Extract the (X, Y) coordinate from the center of the cell holding the provided text.  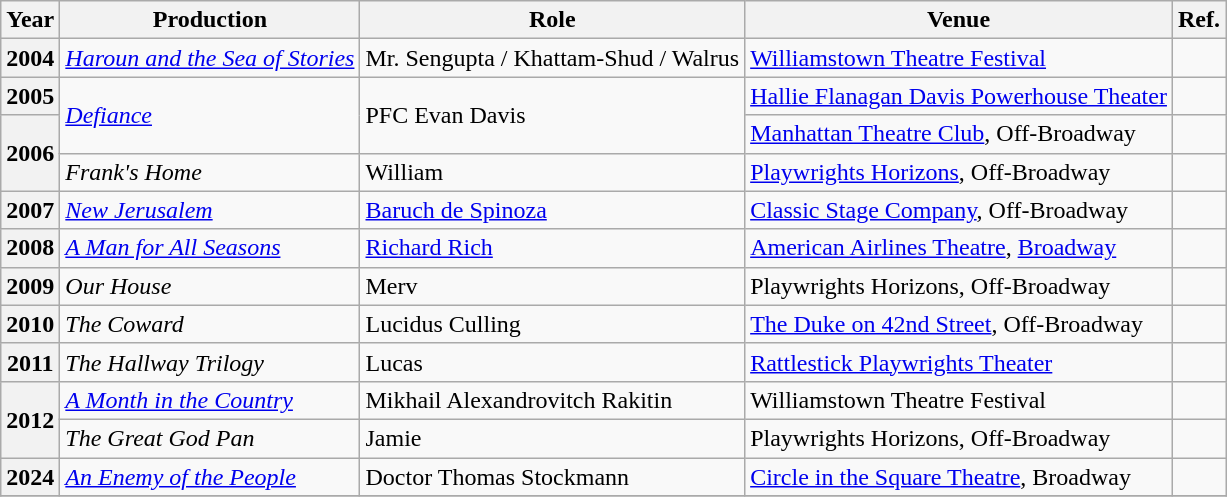
Circle in the Square Theatre, Broadway (959, 477)
Defiance (210, 115)
Year (30, 20)
Frank's Home (210, 172)
Classic Stage Company, Off-Broadway (959, 210)
American Airlines Theatre, Broadway (959, 248)
2024 (30, 477)
2006 (30, 153)
2012 (30, 419)
2010 (30, 324)
PFC Evan Davis (552, 115)
Rattlestick Playwrights Theater (959, 362)
Role (552, 20)
Jamie (552, 438)
Manhattan Theatre Club, Off-Broadway (959, 134)
Production (210, 20)
2011 (30, 362)
Doctor Thomas Stockmann (552, 477)
The Coward (210, 324)
The Hallway Trilogy (210, 362)
The Great God Pan (210, 438)
2007 (30, 210)
Hallie Flanagan Davis Powerhouse Theater (959, 96)
Mikhail Alexandrovitch Rakitin (552, 400)
New Jerusalem (210, 210)
A Month in the Country (210, 400)
Mr. Sengupta / Khattam-Shud / Walrus (552, 58)
An Enemy of the People (210, 477)
Ref. (1198, 20)
Venue (959, 20)
William (552, 172)
Baruch de Spinoza (552, 210)
2008 (30, 248)
2005 (30, 96)
2004 (30, 58)
2009 (30, 286)
The Duke on 42nd Street, Off-Broadway (959, 324)
Our House (210, 286)
Lucas (552, 362)
Merv (552, 286)
Richard Rich (552, 248)
A Man for All Seasons (210, 248)
Haroun and the Sea of Stories (210, 58)
Lucidus Culling (552, 324)
